Capture the cell that displays the provided text and extract its [x, y] central coordinate. 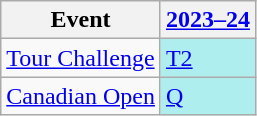
Event [81, 20]
2023–24 [208, 20]
Canadian Open [81, 96]
Tour Challenge [81, 58]
T2 [208, 58]
Q [208, 96]
